From the cell containing the given text, extract its center point as (X, Y) coordinate. 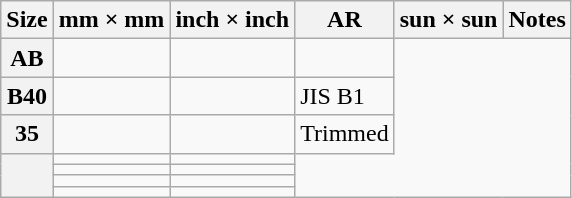
Trimmed (345, 134)
inch × inch (232, 20)
Size (27, 20)
B40 (27, 96)
Notes (537, 20)
35 (27, 134)
mm × mm (112, 20)
AR (345, 20)
AB (27, 58)
JIS B1 (345, 96)
sun × sun (448, 20)
